Capture the cell that displays the provided text and extract its [x, y] central coordinate. 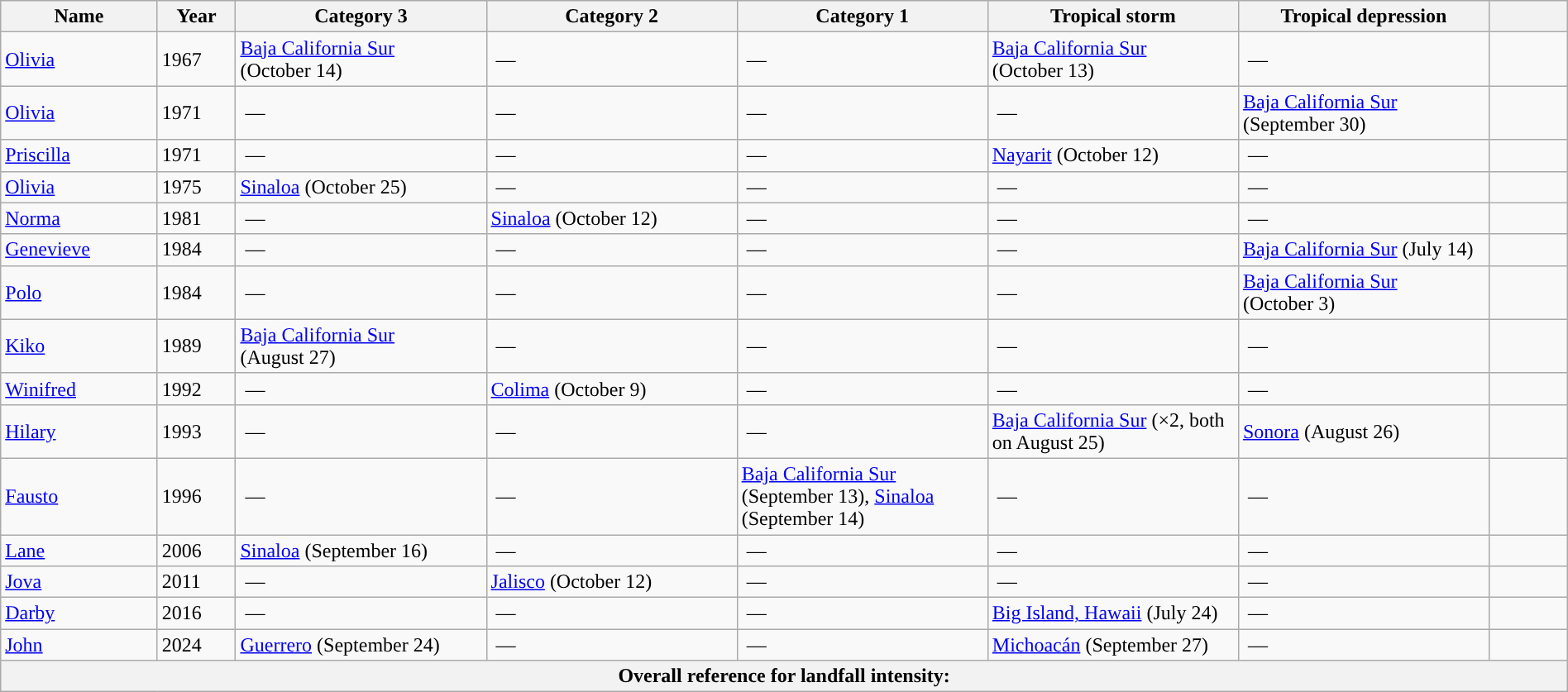
Nayarit (October 12) [1113, 155]
Baja California Sur (October 3) [1363, 293]
Michoacán (September 27) [1113, 645]
Sinaloa (October 25) [361, 187]
Year [197, 17]
1981 [197, 218]
Jalisco (October 12) [612, 582]
Colima (October 9) [612, 389]
Name [79, 17]
Baja California Sur (July 14) [1363, 250]
Fausto [79, 496]
Kiko [79, 346]
Baja California Sur (September 30) [1363, 112]
1992 [197, 389]
Category 1 [862, 17]
2024 [197, 645]
Polo [79, 293]
Sonora (August 26) [1363, 432]
Guerrero (September 24) [361, 645]
1996 [197, 496]
Baja California Sur (×2, both on August 25) [1113, 432]
Overall reference for landfall intensity: [784, 676]
Category 2 [612, 17]
Tropical storm [1113, 17]
Tropical depression [1363, 17]
Baja California Sur (September 13), Sinaloa (September 14) [862, 496]
2016 [197, 613]
Sinaloa (September 16) [361, 550]
Hilary [79, 432]
Lane [79, 550]
1989 [197, 346]
2011 [197, 582]
2006 [197, 550]
Baja California Sur (October 14) [361, 60]
1967 [197, 60]
Category 3 [361, 17]
John [79, 645]
Baja California Sur (August 27) [361, 346]
1993 [197, 432]
Jova [79, 582]
Winifred [79, 389]
Genevieve [79, 250]
Darby [79, 613]
Priscilla [79, 155]
Big Island, Hawaii (July 24) [1113, 613]
Sinaloa (October 12) [612, 218]
Baja California Sur (October 13) [1113, 60]
Norma [79, 218]
1975 [197, 187]
